Return [x, y] of the center of cell containing provided text 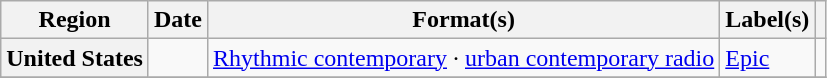
Epic [768, 58]
Rhythmic contemporary · urban contemporary radio [464, 58]
Format(s) [464, 20]
Region [75, 20]
United States [75, 58]
Label(s) [768, 20]
Date [178, 20]
